Capture the cell that displays the provided text and extract its [X, Y] central coordinate. 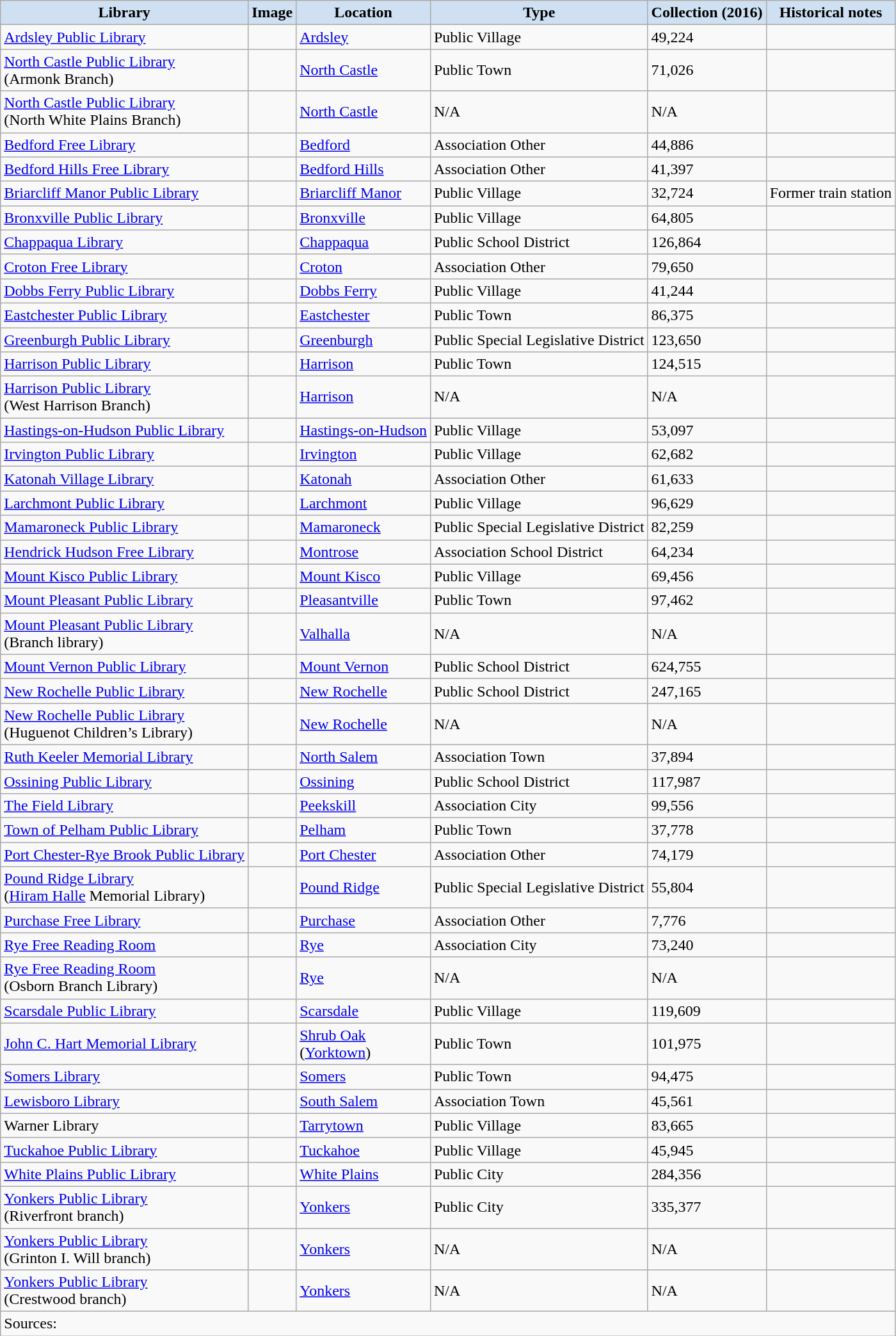
41,244 [707, 291]
96,629 [707, 503]
62,682 [707, 455]
Hastings-on-Hudson Public Library [124, 430]
Mount Pleasant Public Library [124, 600]
335,377 [707, 1207]
Bronxville [364, 218]
Mamaroneck Public Library [124, 527]
Pound Ridge [364, 887]
Ossining Public Library [124, 782]
Town of Pelham Public Library [124, 830]
North Salem [364, 757]
Image [273, 13]
Hastings-on-Hudson [364, 430]
Chappaqua [364, 242]
Bedford [364, 145]
Lewisboro Library [124, 1101]
Bronxville Public Library [124, 218]
124,515 [707, 364]
Former train station [831, 193]
Eastchester Public Library [124, 315]
41,397 [707, 169]
86,375 [707, 315]
101,975 [707, 1043]
Yonkers Public Library(Grinton I. Will branch) [124, 1248]
Harrison Public Library [124, 364]
Irvington Public Library [124, 455]
Mount Kisco [364, 576]
94,475 [707, 1077]
99,556 [707, 806]
Yonkers Public Library(Crestwood branch) [124, 1291]
Larchmont [364, 503]
North Castle Public Library(Armonk Branch) [124, 70]
Eastchester [364, 315]
White Plains Public Library [124, 1174]
Scarsdale [364, 1011]
Historical notes [831, 13]
Mamaroneck [364, 527]
Croton [364, 266]
64,234 [707, 552]
53,097 [707, 430]
Harrison Public Library(West Harrison Branch) [124, 397]
Rye Free Reading Room [124, 945]
South Salem [364, 1101]
83,665 [707, 1125]
Somers [364, 1077]
284,356 [707, 1174]
Ruth Keeler Memorial Library [124, 757]
247,165 [707, 691]
Bedford Free Library [124, 145]
Croton Free Library [124, 266]
Rye Free Reading Room(Osborn Branch Library) [124, 978]
Bedford Hills [364, 169]
32,724 [707, 193]
126,864 [707, 242]
74,179 [707, 855]
Pleasantville [364, 600]
Scarsdale Public Library [124, 1011]
Purchase [364, 921]
North Castle Public Library(North White Plains Branch) [124, 111]
New Rochelle Public Library [124, 691]
Yonkers Public Library(Riverfront branch) [124, 1207]
Bedford Hills Free Library [124, 169]
Mount Kisco Public Library [124, 576]
37,894 [707, 757]
Warner Library [124, 1125]
Purchase Free Library [124, 921]
Mount Vernon [364, 666]
Greenburgh [364, 340]
Larchmont Public Library [124, 503]
45,561 [707, 1101]
61,633 [707, 479]
55,804 [707, 887]
79,650 [707, 266]
Tarrytown [364, 1125]
119,609 [707, 1011]
Pelham [364, 830]
Mount Vernon Public Library [124, 666]
Briarcliff Manor Public Library [124, 193]
82,259 [707, 527]
Chappaqua Library [124, 242]
White Plains [364, 1174]
Mount Pleasant Public Library(Branch library) [124, 634]
Sources: [448, 1324]
Collection (2016) [707, 13]
Valhalla [364, 634]
Association School District [539, 552]
69,456 [707, 576]
Tuckahoe Public Library [124, 1150]
John C. Hart Memorial Library [124, 1043]
624,755 [707, 666]
64,805 [707, 218]
7,776 [707, 921]
New Rochelle Public Library(Huguenot Children’s Library) [124, 723]
117,987 [707, 782]
97,462 [707, 600]
Shrub Oak(Yorktown) [364, 1043]
37,778 [707, 830]
Library [124, 13]
The Field Library [124, 806]
Ardsley Public Library [124, 37]
Greenburgh Public Library [124, 340]
Ardsley [364, 37]
Ossining [364, 782]
71,026 [707, 70]
Type [539, 13]
Montrose [364, 552]
Somers Library [124, 1077]
Katonah Village Library [124, 479]
Location [364, 13]
Hendrick Hudson Free Library [124, 552]
Katonah [364, 479]
Tuckahoe [364, 1150]
123,650 [707, 340]
Briarcliff Manor [364, 193]
44,886 [707, 145]
49,224 [707, 37]
Port Chester-Rye Brook Public Library [124, 855]
Irvington [364, 455]
Dobbs Ferry Public Library [124, 291]
45,945 [707, 1150]
73,240 [707, 945]
Dobbs Ferry [364, 291]
Peekskill [364, 806]
Pound Ridge Library(Hiram Halle Memorial Library) [124, 887]
Port Chester [364, 855]
